Return the (X, Y) coordinate for the center point of the cell that contains the specified text.  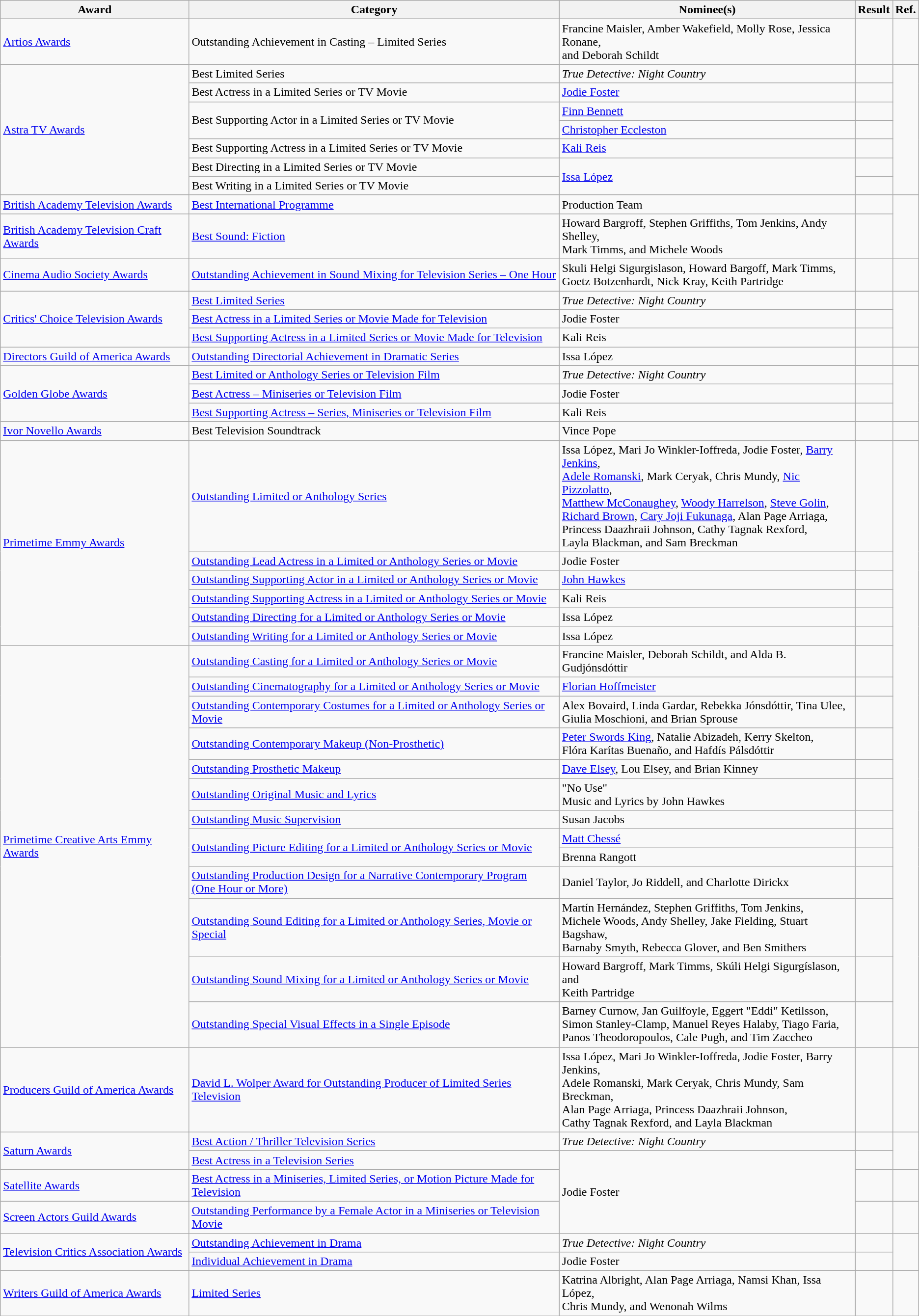
Outstanding Lead Actress in a Limited or Anthology Series or Movie (374, 561)
Best Supporting Actress in a Limited Series or TV Movie (374, 148)
Outstanding Cinematography for a Limited or Anthology Series or Movie (374, 686)
British Academy Television Awards (95, 204)
Saturn Awards (95, 1151)
Outstanding Achievement in Sound Mixing for Television Series – One Hour (374, 275)
Outstanding Sound Mixing for a Limited or Anthology Series or Movie (374, 979)
Outstanding Casting for a Limited or Anthology Series or Movie (374, 661)
British Academy Television Craft Awards (95, 236)
Skuli Helgi Sigurgislason, Howard Bargoff, Mark Timms, Goetz Botzenhardt, Nick Kray, Keith Partridge (707, 275)
Best Actress – Miniseries or Television Film (374, 394)
Outstanding Sound Editing for a Limited or Anthology Series, Movie or Special (374, 928)
Golden Globe Awards (95, 394)
Outstanding Special Visual Effects in a Single Episode (374, 1024)
Katrina Albright, Alan Page Arriaga, Namsi Khan, Issa López, Chris Mundy, and Wenonah Wilms (707, 1293)
Florian Hoffmeister (707, 686)
Alex Bovaird, Linda Gardar, Rebekka Jónsdóttir, Tina Ulee, Giulia Moschioni, and Brian Sprouse (707, 712)
Vince Pope (707, 431)
Ivor Novello Awards (95, 431)
Outstanding Original Music and Lyrics (374, 794)
Outstanding Music Supervision (374, 820)
Result (874, 10)
Best Directing in a Limited Series or TV Movie (374, 167)
Howard Bargroff, Stephen Griffiths, Tom Jenkins, Andy Shelley, Mark Timms, and Michele Woods (707, 236)
Outstanding Limited or Anthology Series (374, 496)
Best Actress in a Limited Series or TV Movie (374, 92)
Brenna Rangott (707, 857)
Award (95, 10)
Screen Actors Guild Awards (95, 1217)
Susan Jacobs (707, 820)
Outstanding Achievement in Drama (374, 1242)
Outstanding Prosthetic Makeup (374, 769)
Best Writing in a Limited Series or TV Movie (374, 186)
Best Actress in a Limited Series or Movie Made for Television (374, 319)
Primetime Emmy Awards (95, 543)
Outstanding Contemporary Costumes for a Limited or Anthology Series or Movie (374, 712)
Howard Bargroff, Mark Timms, Skúli Helgi Sigurgíslason, and Keith Partridge (707, 979)
Francine Maisler, Amber Wakefield, Molly Rose, Jessica Ronane, and Deborah Schildt (707, 42)
Outstanding Supporting Actress in a Limited or Anthology Series or Movie (374, 598)
Francine Maisler, Deborah Schildt, and Alda B. Gudjónsdóttir (707, 661)
Astra TV Awards (95, 130)
Writers Guild of America Awards (95, 1293)
John Hawkes (707, 580)
Outstanding Production Design for a Narrative Contemporary Program (One Hour or More) (374, 883)
Outstanding Performance by a Female Actor in a Miniseries or Television Movie (374, 1217)
Outstanding Directorial Achievement in Dramatic Series (374, 356)
Artios Awards (95, 42)
Cinema Audio Society Awards (95, 275)
Nominee(s) (707, 10)
"No Use" Music and Lyrics by John Hawkes (707, 794)
Best International Programme (374, 204)
Dave Elsey, Lou Elsey, and Brian Kinney (707, 769)
Best Actress in a Television Series (374, 1160)
Critics' Choice Television Awards (95, 319)
Outstanding Writing for a Limited or Anthology Series or Movie (374, 636)
Matt Chessé (707, 838)
Peter Swords King, Natalie Abizadeh, Kerry Skelton, Flóra Karítas Buenaño, and Hafdís Pálsdóttir (707, 744)
Best Supporting Actress in a Limited Series or Movie Made for Television (374, 338)
Best Action / Thriller Television Series (374, 1141)
Finn Bennett (707, 111)
David L. Wolper Award for Outstanding Producer of Limited Series Television (374, 1090)
Category (374, 10)
Limited Series (374, 1293)
Individual Achievement in Drama (374, 1262)
Television Critics Association Awards (95, 1252)
Ref. (905, 10)
Producers Guild of America Awards (95, 1090)
Daniel Taylor, Jo Riddell, and Charlotte Dirickx (707, 883)
Best Supporting Actress – Series, Miniseries or Television Film (374, 412)
Outstanding Directing for a Limited or Anthology Series or Movie (374, 617)
Outstanding Picture Editing for a Limited or Anthology Series or Movie (374, 848)
Christopher Eccleston (707, 130)
Best Limited or Anthology Series or Television Film (374, 375)
Outstanding Contemporary Makeup (Non-Prosthetic) (374, 744)
Production Team (707, 204)
Best Sound: Fiction (374, 236)
Best Actress in a Miniseries, Limited Series, or Motion Picture Made for Television (374, 1185)
Outstanding Supporting Actor in a Limited or Anthology Series or Movie (374, 580)
Satellite Awards (95, 1185)
Best Supporting Actor in a Limited Series or TV Movie (374, 120)
Directors Guild of America Awards (95, 356)
Best Television Soundtrack (374, 431)
Outstanding Achievement in Casting – Limited Series (374, 42)
Primetime Creative Arts Emmy Awards (95, 846)
